Scan for the cell matching the given text and deliver its (x, y) coordinate at center. 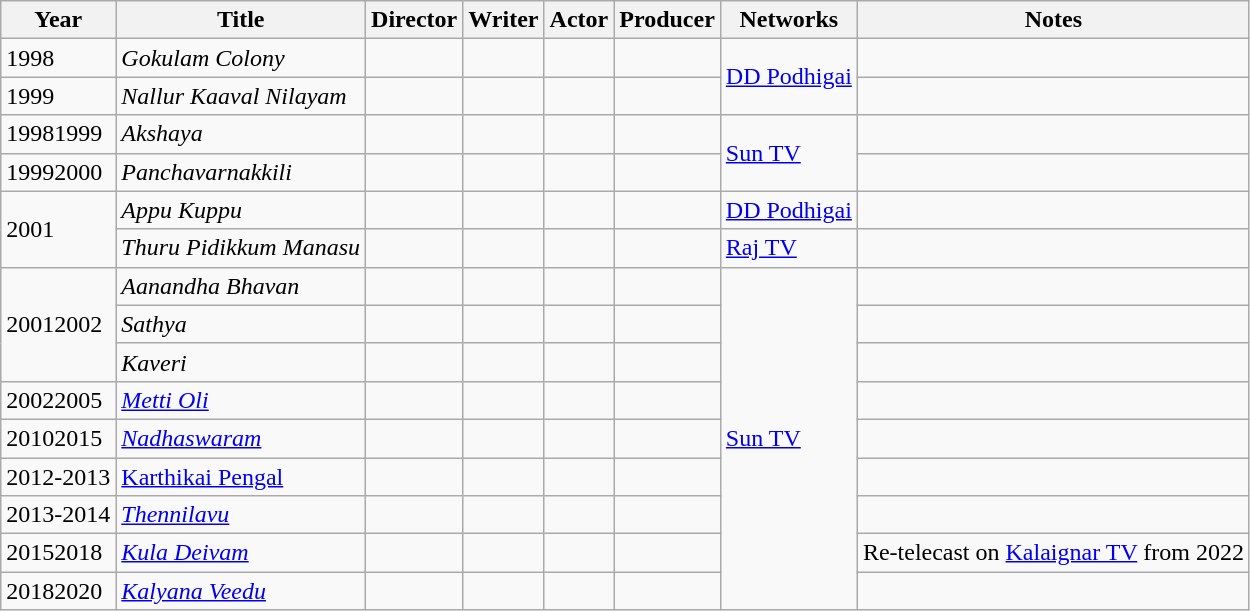
Thuru Pidikkum Manasu (241, 248)
2001 (58, 229)
Sathya (241, 324)
Kula Deivam (241, 553)
Appu Kuppu (241, 210)
19992000 (58, 172)
2012-2013 (58, 477)
20022005 (58, 400)
19981999 (58, 134)
Karthikai Pengal (241, 477)
20152018 (58, 553)
Aanandha Bhavan (241, 286)
Thennilavu (241, 515)
Metti Oli (241, 400)
Raj TV (788, 248)
Kaveri (241, 362)
20182020 (58, 591)
Writer (504, 20)
Panchavarnakkili (241, 172)
Gokulam Colony (241, 58)
Akshaya (241, 134)
Re-telecast on Kalaignar TV from 2022 (1053, 553)
2013-2014 (58, 515)
Year (58, 20)
Director (414, 20)
20102015 (58, 438)
Producer (668, 20)
Nallur Kaaval Nilayam (241, 96)
Nadhaswaram (241, 438)
Networks (788, 20)
Actor (579, 20)
Notes (1053, 20)
1998 (58, 58)
20012002 (58, 324)
1999 (58, 96)
Kalyana Veedu (241, 591)
Title (241, 20)
